Identify which cell holds the provided text, then report its [X, Y] central coordinate. 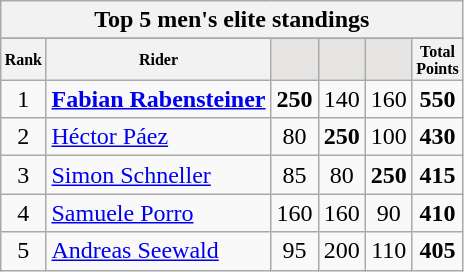
Rider [158, 60]
1 [24, 99]
430 [438, 137]
90 [388, 213]
95 [294, 251]
4 [24, 213]
110 [388, 251]
5 [24, 251]
TotalPoints [438, 60]
200 [342, 251]
Rank [24, 60]
Andreas Seewald [158, 251]
405 [438, 251]
550 [438, 99]
415 [438, 175]
Simon Schneller [158, 175]
Fabian Rabensteiner [158, 99]
Top 5 men's elite standings [232, 20]
140 [342, 99]
Samuele Porro [158, 213]
100 [388, 137]
2 [24, 137]
Héctor Páez [158, 137]
410 [438, 213]
3 [24, 175]
85 [294, 175]
